Return the [X, Y] coordinate for the center point of the cell that contains the specified text.  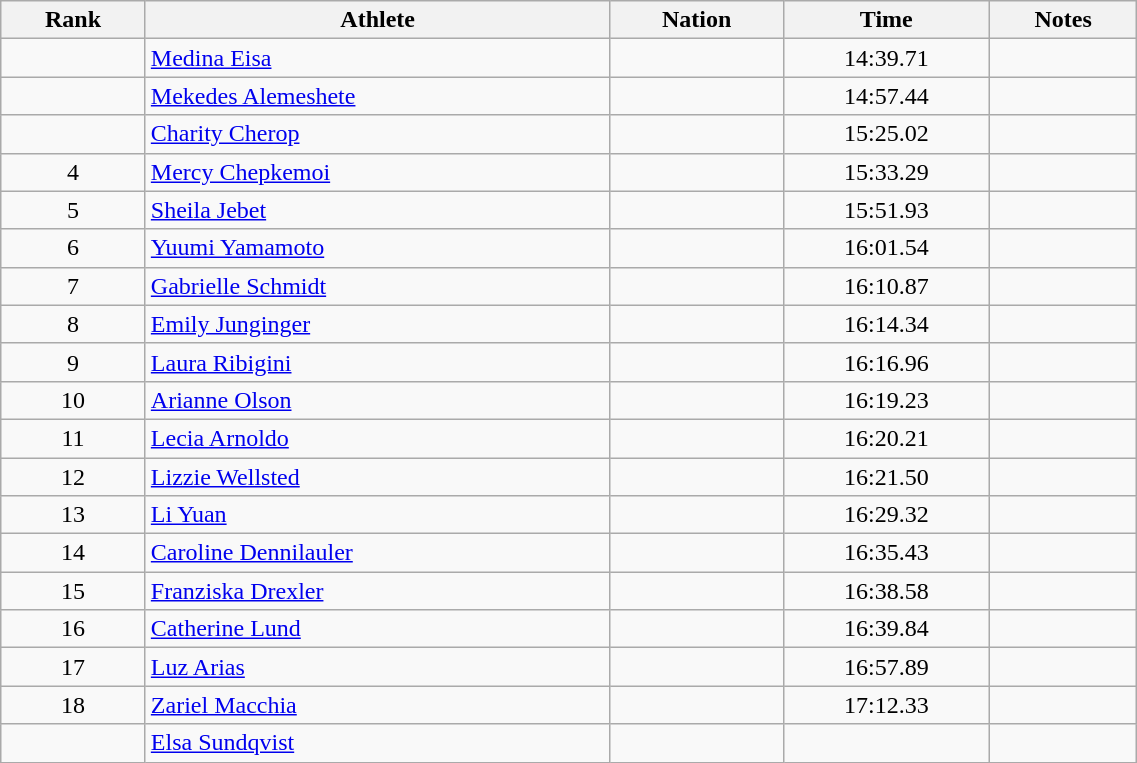
5 [74, 210]
Time [886, 20]
16:19.23 [886, 400]
Franziska Drexler [378, 591]
Elsa Sundqvist [378, 743]
Rank [74, 20]
16:21.50 [886, 477]
15:33.29 [886, 172]
16:20.21 [886, 438]
12 [74, 477]
6 [74, 248]
Gabrielle Schmidt [378, 286]
8 [74, 324]
17:12.33 [886, 705]
10 [74, 400]
17 [74, 667]
16:10.87 [886, 286]
Emily Junginger [378, 324]
13 [74, 515]
Zariel Macchia [378, 705]
16 [74, 629]
Notes [1062, 20]
Medina Eisa [378, 58]
9 [74, 362]
Lizzie Wellsted [378, 477]
14 [74, 553]
18 [74, 705]
Mercy Chepkemoi [378, 172]
Sheila Jebet [378, 210]
11 [74, 438]
Lecia Arnoldo [378, 438]
7 [74, 286]
Caroline Dennilauler [378, 553]
4 [74, 172]
16:14.34 [886, 324]
Luz Arias [378, 667]
16:35.43 [886, 553]
15 [74, 591]
14:39.71 [886, 58]
Laura Ribigini [378, 362]
14:57.44 [886, 96]
16:39.84 [886, 629]
16:57.89 [886, 667]
Li Yuan [378, 515]
16:16.96 [886, 362]
16:29.32 [886, 515]
Arianne Olson [378, 400]
Mekedes Alemeshete [378, 96]
Catherine Lund [378, 629]
15:25.02 [886, 134]
Athlete [378, 20]
Charity Cherop [378, 134]
16:01.54 [886, 248]
16:38.58 [886, 591]
15:51.93 [886, 210]
Yuumi Yamamoto [378, 248]
Nation [696, 20]
